Detect which cell encompasses the target text, then output its [X, Y] center coordinate. 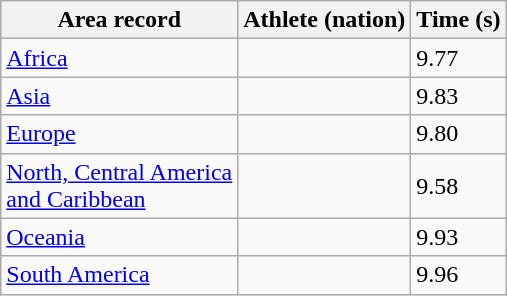
Europe [120, 134]
9.96 [458, 275]
South America [120, 275]
Time (s) [458, 20]
Oceania [120, 237]
Athlete (nation) [324, 20]
9.80 [458, 134]
North, Central Americaand Caribbean [120, 186]
Asia [120, 96]
9.58 [458, 186]
Area record [120, 20]
9.83 [458, 96]
9.93 [458, 237]
Africa [120, 58]
9.77 [458, 58]
